Search for the cell housing the specified text and yield its [X, Y] center coordinate. 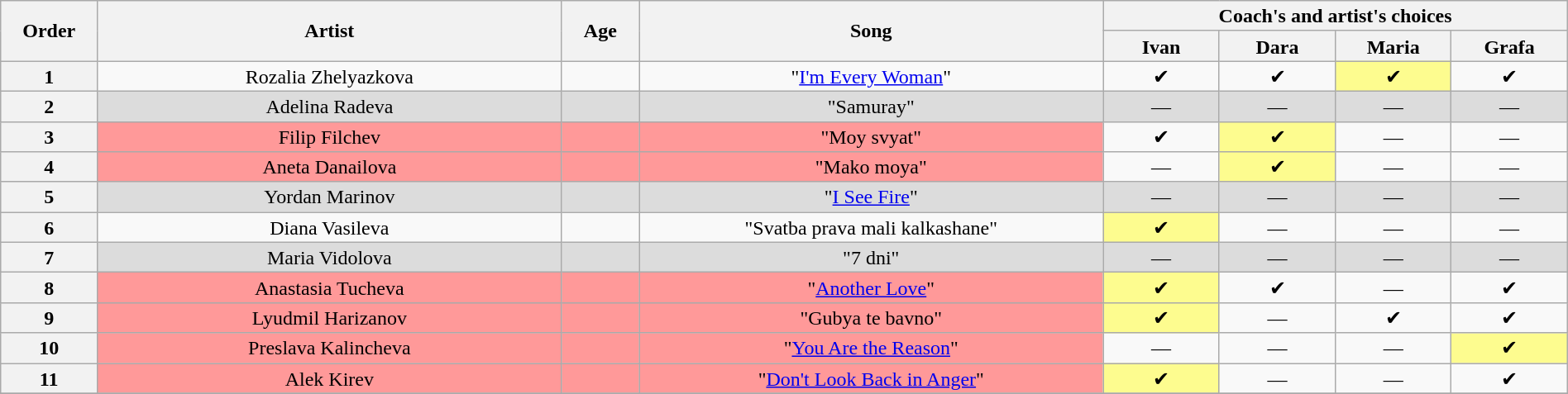
Yordan Marinov [329, 197]
6 [50, 228]
Grafa [1509, 46]
11 [50, 378]
"I'm Every Woman" [872, 76]
2 [50, 106]
"Another Love" [872, 287]
9 [50, 317]
7 [50, 258]
"Gubya te bavno" [872, 317]
Preslava Kalincheva [329, 349]
Rozalia Zhelyazkova [329, 76]
Age [600, 31]
Maria Vidolova [329, 258]
"Moy svyat" [872, 137]
1 [50, 76]
"Samuray" [872, 106]
Lyudmil Harizanov [329, 317]
Maria [1394, 46]
Coach's and artist's choices [1335, 17]
5 [50, 197]
Diana Vasileva [329, 228]
8 [50, 287]
Song [872, 31]
"7 dni" [872, 258]
Artist [329, 31]
Anastasia Tucheva [329, 287]
Ivan [1161, 46]
Alek Kirev [329, 378]
Aneta Danailova [329, 167]
4 [50, 167]
Dara [1277, 46]
"I See Fire" [872, 197]
Order [50, 31]
10 [50, 349]
"You Are the Reason" [872, 349]
3 [50, 137]
"Don't Look Back in Anger" [872, 378]
Filip Filchev [329, 137]
"Svatba prava mali kalkashane" [872, 228]
"Mako moya" [872, 167]
Adelina Radeva [329, 106]
